Search for the cell housing the specified text and yield its (X, Y) center coordinate. 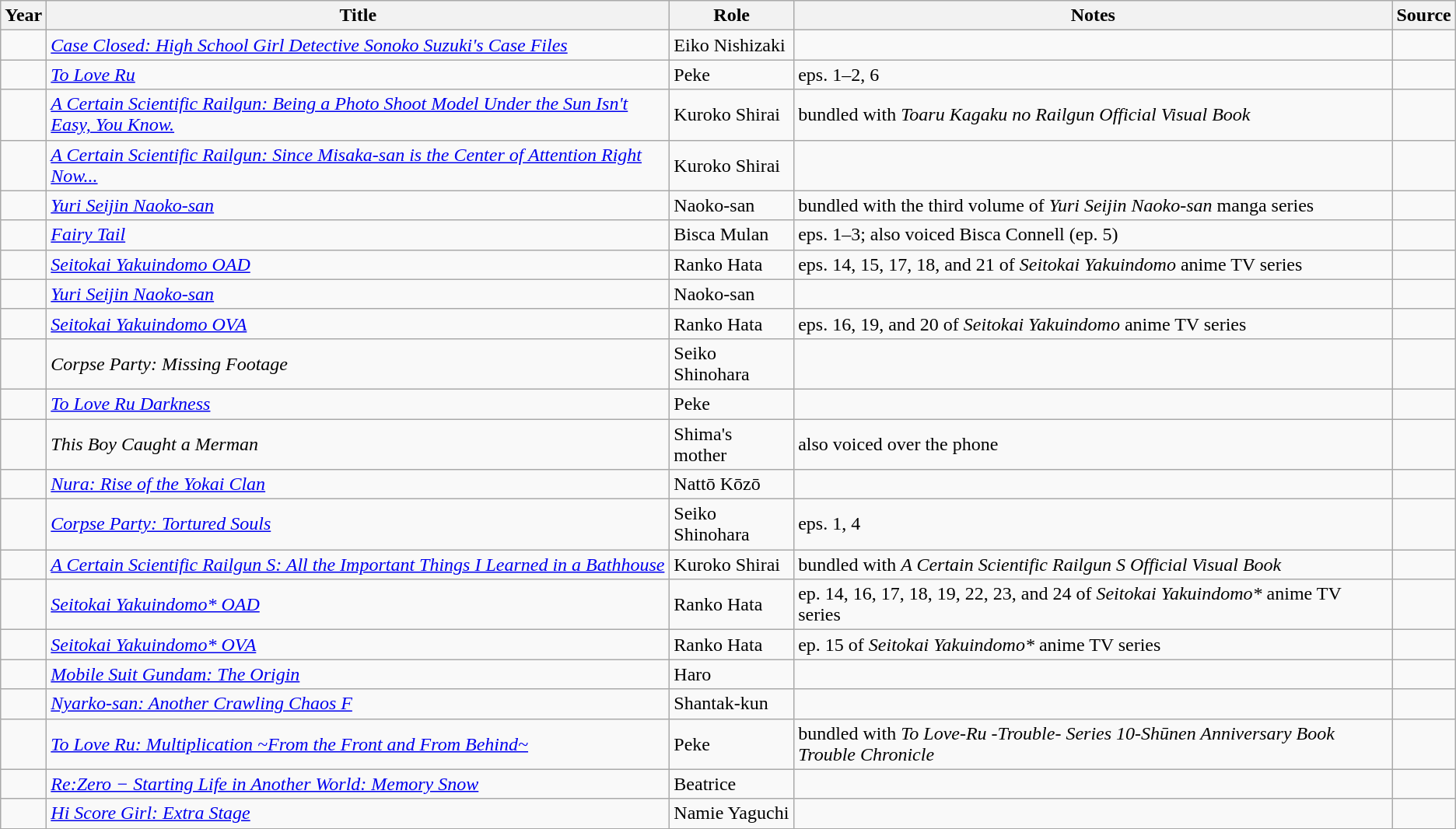
Seitokai Yakuindomo* OVA (358, 645)
eps. 16, 19, and 20 of Seitokai Yakuindomo anime TV series (1094, 324)
Corpse Party: Tortured Souls (358, 524)
A Certain Scientific Railgun S: All the Important Things I Learned in a Bathhouse (358, 565)
Mobile Suit Gundam: The Origin (358, 674)
Source (1423, 16)
Case Closed: High School Girl Detective Sonoko Suzuki's Case Files (358, 45)
Corpse Party: Missing Footage (358, 364)
Bisca Mulan (732, 235)
Shima's mother (732, 443)
To Love Ru Darkness (358, 404)
ep. 14, 16, 17, 18, 19, 22, 23, and 24 of Seitokai Yakuindomo* anime TV series (1094, 605)
eps. 1, 4 (1094, 524)
Hi Score Girl: Extra Stage (358, 813)
Year (23, 16)
Nura: Rise of the Yokai Clan (358, 484)
Role (732, 16)
Re:Zero − Starting Life in Another World: Memory Snow (358, 784)
Nattō Kōzō (732, 484)
ep. 15 of Seitokai Yakuindomo* anime TV series (1094, 645)
To Love Ru (358, 75)
Haro (732, 674)
Eiko Nishizaki (732, 45)
eps. 1–2, 6 (1094, 75)
Namie Yaguchi (732, 813)
eps. 1–3; also voiced Bisca Connell (ep. 5) (1094, 235)
bundled with A Certain Scientific Railgun S Official Visual Book (1094, 565)
Shantak-kun (732, 704)
Seitokai Yakuindomo OVA (358, 324)
Seitokai Yakuindomo* OAD (358, 605)
bundled with To Love-Ru -Trouble- Series 10-Shūnen Anniversary Book Trouble Chronicle (1094, 743)
A Certain Scientific Railgun: Being a Photo Shoot Model Under the Sun Isn't Easy, You Know. (358, 115)
bundled with Toaru Kagaku no Railgun Official Visual Book (1094, 115)
Title (358, 16)
Nyarko-san: Another Crawling Chaos F (358, 704)
eps. 14, 15, 17, 18, and 21 of Seitokai Yakuindomo anime TV series (1094, 264)
Beatrice (732, 784)
also voiced over the phone (1094, 443)
This Boy Caught a Merman (358, 443)
To Love Ru: Multiplication ~From the Front and From Behind~ (358, 743)
Fairy Tail (358, 235)
A Certain Scientific Railgun: Since Misaka-san is the Center of Attention Right Now... (358, 165)
Notes (1094, 16)
bundled with the third volume of Yuri Seijin Naoko-san manga series (1094, 205)
Seitokai Yakuindomo OAD (358, 264)
